Pinpoint the cell where the given text exists, returning its [x, y] midpoint coordinate. 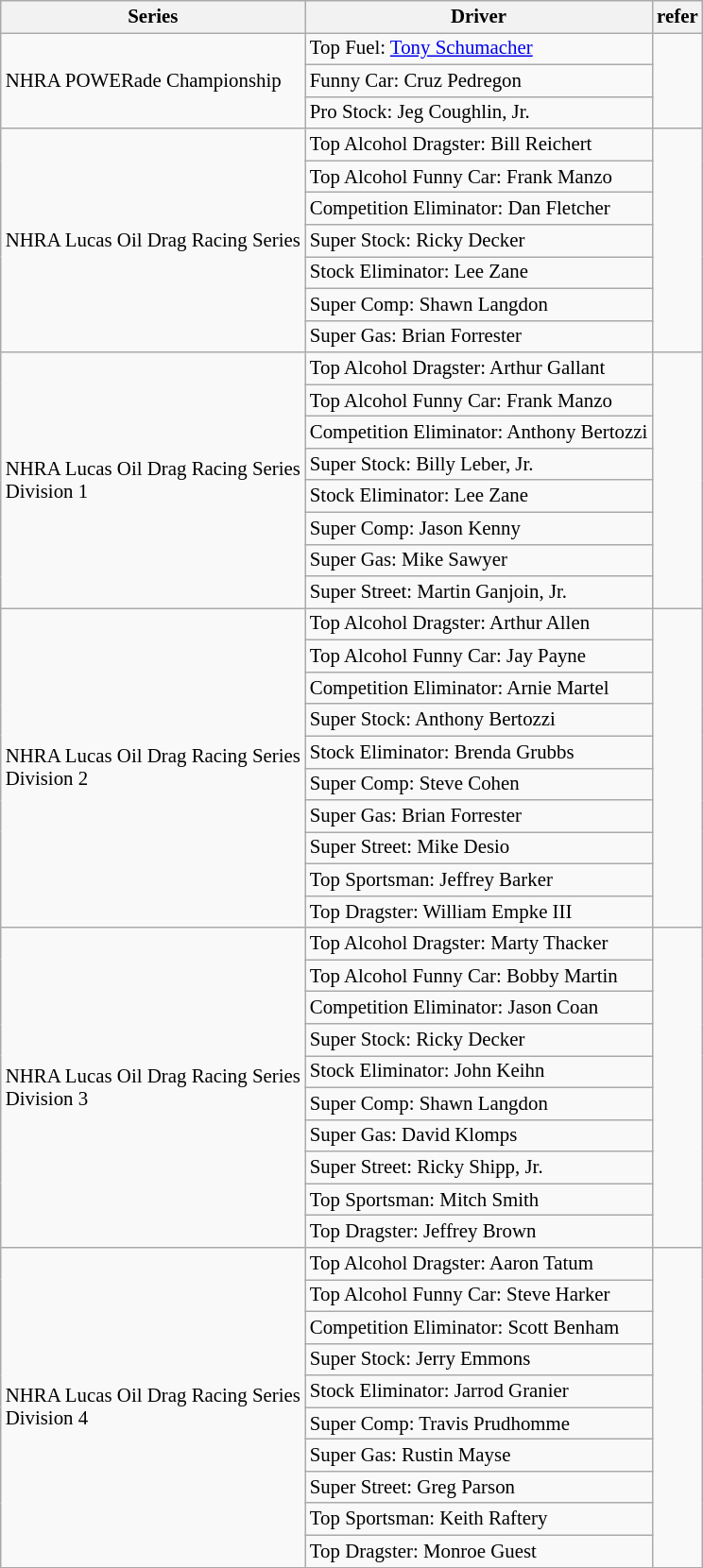
NHRA Lucas Oil Drag Racing SeriesDivision 1 [153, 480]
Top Alcohol Funny Car: Bobby Martin [478, 976]
Super Stock: Billy Leber, Jr. [478, 464]
Super Comp: Steve Cohen [478, 784]
Competition Eliminator: Anthony Bertozzi [478, 433]
Top Alcohol Dragster: Marty Thacker [478, 944]
Funny Car: Cruz Pedregon [478, 80]
Stock Eliminator: John Keihn [478, 1072]
Top Sportsman: Keith Raftery [478, 1519]
Competition Eliminator: Jason Coan [478, 1008]
Series [153, 17]
Stock Eliminator: Jarrod Granier [478, 1391]
NHRA POWERade Championship [153, 80]
Stock Eliminator: Brenda Grubbs [478, 752]
Top Alcohol Dragster: Arthur Allen [478, 624]
Top Sportsman: Jeffrey Barker [478, 879]
Top Fuel: Tony Schumacher [478, 48]
Super Gas: David Klomps [478, 1135]
Super Comp: Jason Kenny [478, 528]
Top Dragster: Jeffrey Brown [478, 1232]
Top Dragster: William Empke III [478, 912]
Top Dragster: Monroe Guest [478, 1551]
Top Sportsman: Mitch Smith [478, 1200]
Super Stock: Anthony Bertozzi [478, 720]
Super Street: Ricky Shipp, Jr. [478, 1167]
NHRA Lucas Oil Drag Racing SeriesDivision 4 [153, 1407]
Super Gas: Rustin Mayse [478, 1456]
refer [677, 17]
Driver [478, 17]
NHRA Lucas Oil Drag Racing SeriesDivision 2 [153, 768]
NHRA Lucas Oil Drag Racing SeriesDivision 3 [153, 1087]
Top Alcohol Dragster: Aaron Tatum [478, 1264]
NHRA Lucas Oil Drag Racing Series [153, 240]
Super Comp: Travis Prudhomme [478, 1423]
Pro Stock: Jeg Coughlin, Jr. [478, 112]
Competition Eliminator: Scott Benham [478, 1327]
Super Street: Greg Parson [478, 1487]
Top Alcohol Funny Car: Jay Payne [478, 656]
Super Street: Martin Ganjoin, Jr. [478, 592]
Top Alcohol Dragster: Arthur Gallant [478, 368]
Top Alcohol Funny Car: Steve Harker [478, 1295]
Top Alcohol Dragster: Bill Reichert [478, 145]
Super Stock: Jerry Emmons [478, 1359]
Super Gas: Mike Sawyer [478, 560]
Competition Eliminator: Arnie Martel [478, 688]
Super Street: Mike Desio [478, 848]
Competition Eliminator: Dan Fletcher [478, 209]
